Capture the cell that displays the provided text and extract its (X, Y) central coordinate. 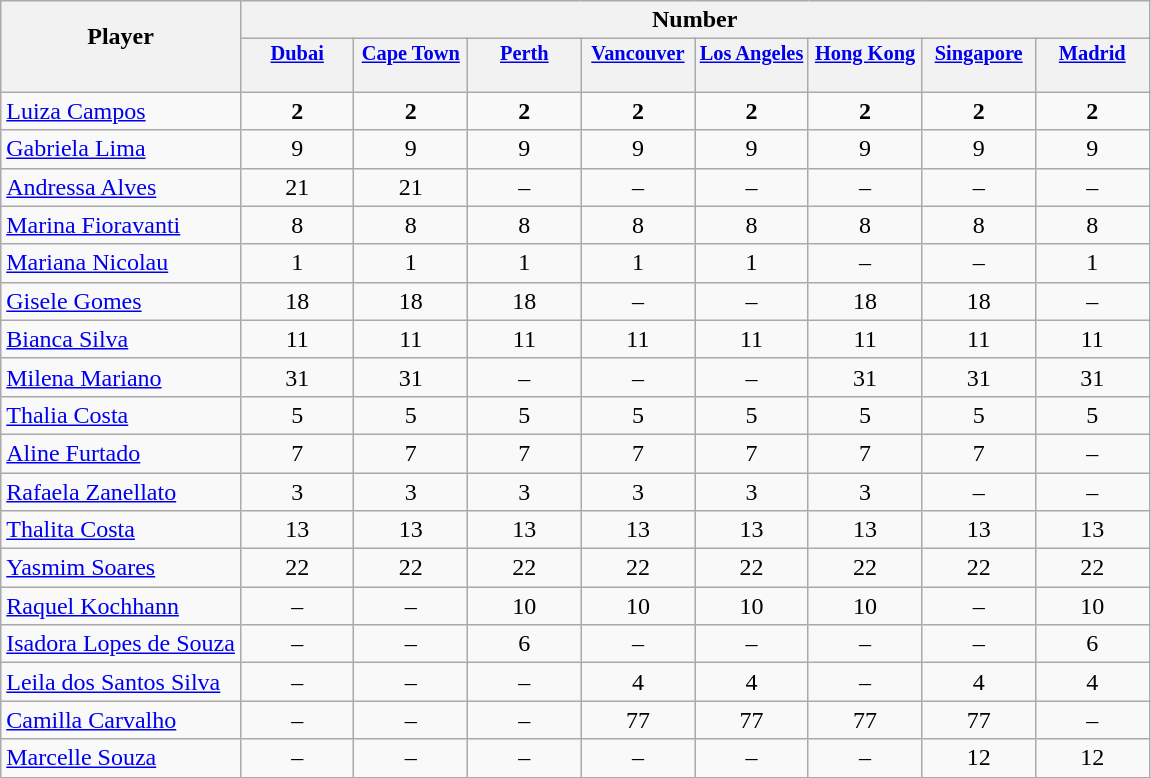
Vancouver (638, 54)
Thalita Costa (121, 530)
Bianca Silva (121, 339)
Marina Fioravanti (121, 225)
Gisele Gomes (121, 301)
Dubai (297, 54)
Hong Kong (865, 54)
Camilla Carvalho (121, 720)
Player (121, 36)
Number (694, 20)
Madrid (1092, 54)
Luiza Campos (121, 111)
Mariana Nicolau (121, 263)
Thalia Costa (121, 415)
Isadora Lopes de Souza (121, 644)
Milena Mariano (121, 377)
Yasmim Soares (121, 568)
Raquel Kochhann (121, 606)
Perth (525, 54)
Marcelle Souza (121, 758)
Cape Town (411, 54)
Aline Furtado (121, 453)
Singapore (979, 54)
Rafaela Zanellato (121, 491)
Los Angeles (752, 54)
Andressa Alves (121, 187)
Gabriela Lima (121, 149)
Leila dos Santos Silva (121, 682)
